Search for the cell housing the specified text and yield its (X, Y) center coordinate. 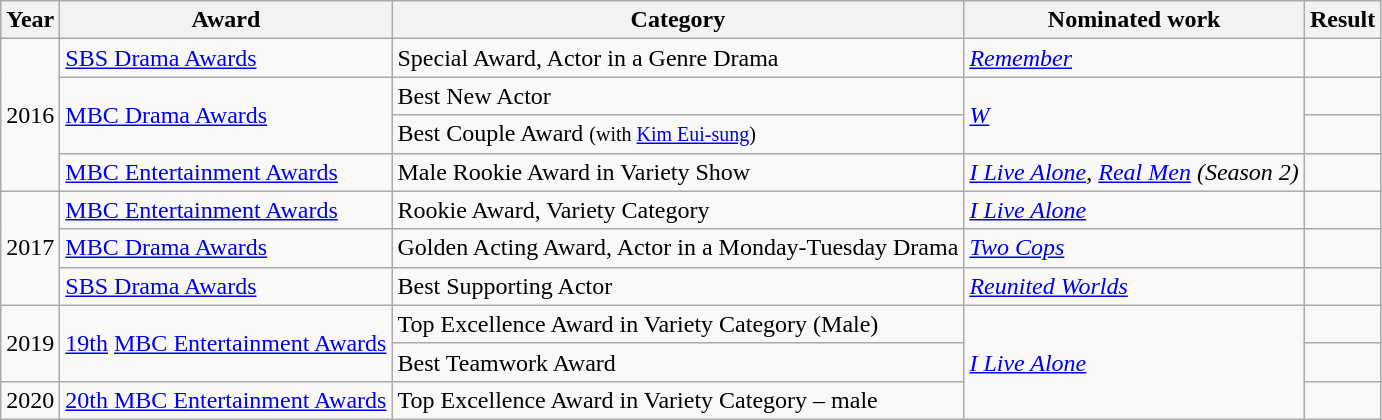
Special Award, Actor in a Genre Drama (678, 58)
I Live Alone, Real Men (Season 2) (1134, 172)
Best Couple Award (with Kim Eui-sung) (678, 134)
Remember (1134, 58)
2020 (30, 400)
2019 (30, 343)
19th MBC Entertainment Awards (226, 343)
Best New Actor (678, 96)
Best Supporting Actor (678, 286)
Reunited Worlds (1134, 286)
2017 (30, 248)
2016 (30, 115)
Top Excellence Award in Variety Category – male (678, 400)
Award (226, 20)
Year (30, 20)
Category (678, 20)
20th MBC Entertainment Awards (226, 400)
Male Rookie Award in Variety Show (678, 172)
Nominated work (1134, 20)
Two Cops (1134, 248)
Top Excellence Award in Variety Category (Male) (678, 324)
Best Teamwork Award (678, 362)
W (1134, 115)
Golden Acting Award, Actor in a Monday-Tuesday Drama (678, 248)
Result (1342, 20)
Rookie Award, Variety Category (678, 210)
